Scan for the cell matching the given text and deliver its (x, y) coordinate at center. 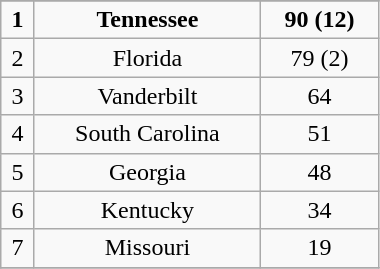
6 (18, 210)
48 (320, 172)
19 (320, 248)
Tennessee (147, 20)
90 (12) (320, 20)
South Carolina (147, 134)
5 (18, 172)
Florida (147, 58)
4 (18, 134)
2 (18, 58)
Georgia (147, 172)
Vanderbilt (147, 96)
3 (18, 96)
1 (18, 20)
7 (18, 248)
34 (320, 210)
51 (320, 134)
Missouri (147, 248)
64 (320, 96)
Kentucky (147, 210)
79 (2) (320, 58)
